Pinpoint the cell where the given text exists, returning its [x, y] midpoint coordinate. 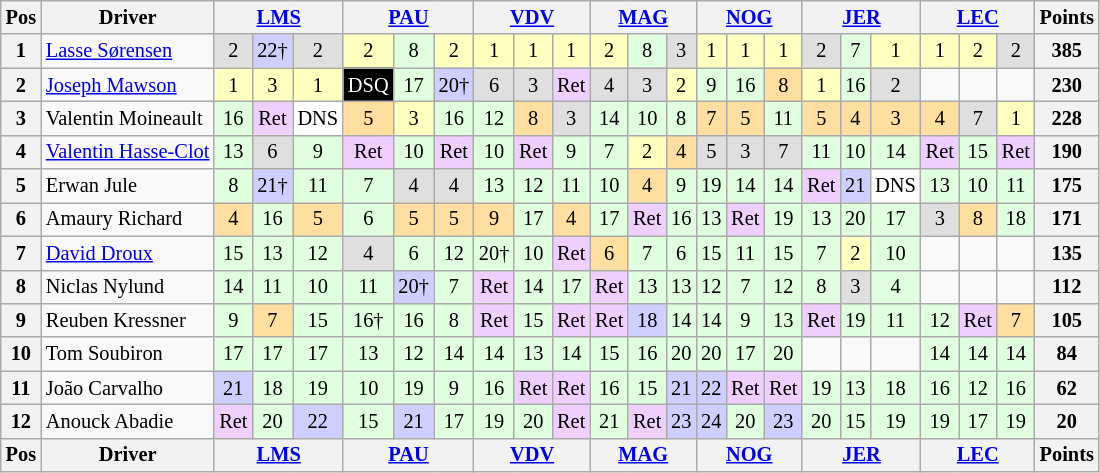
Joseph Mawson [128, 85]
Amaury Richard [128, 219]
Erwan Jule [128, 186]
16† [368, 320]
Valentin Hasse-Clot [128, 152]
Valentin Moineault [128, 118]
Tom Soubiron [128, 354]
DSQ [368, 85]
105 [1067, 320]
84 [1067, 354]
David Droux [128, 253]
135 [1067, 253]
João Carvalho [128, 388]
228 [1067, 118]
112 [1067, 287]
62 [1067, 388]
24 [711, 421]
21† [272, 186]
230 [1067, 85]
385 [1067, 51]
Niclas Nylund [128, 287]
171 [1067, 219]
22† [272, 51]
Anouck Abadie [128, 421]
Reuben Kressner [128, 320]
Lasse Sørensen [128, 51]
175 [1067, 186]
190 [1067, 152]
